Search for the cell housing the specified text and yield its [X, Y] center coordinate. 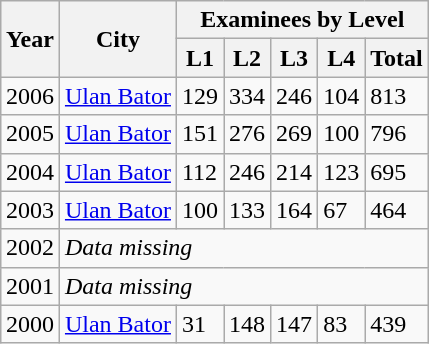
796 [397, 134]
2002 [30, 248]
2006 [30, 96]
2001 [30, 286]
164 [294, 210]
334 [248, 96]
2004 [30, 172]
112 [200, 172]
439 [397, 324]
83 [342, 324]
L3 [294, 58]
813 [397, 96]
276 [248, 134]
269 [294, 134]
67 [342, 210]
104 [342, 96]
133 [248, 210]
Examinees by Level [302, 20]
2003 [30, 210]
129 [200, 96]
L2 [248, 58]
123 [342, 172]
L1 [200, 58]
2000 [30, 324]
148 [248, 324]
City [118, 39]
2005 [30, 134]
214 [294, 172]
L4 [342, 58]
695 [397, 172]
151 [200, 134]
Year [30, 39]
Total [397, 58]
147 [294, 324]
464 [397, 210]
31 [200, 324]
